Locate the cell with the specified text and output its [x, y] center coordinate. 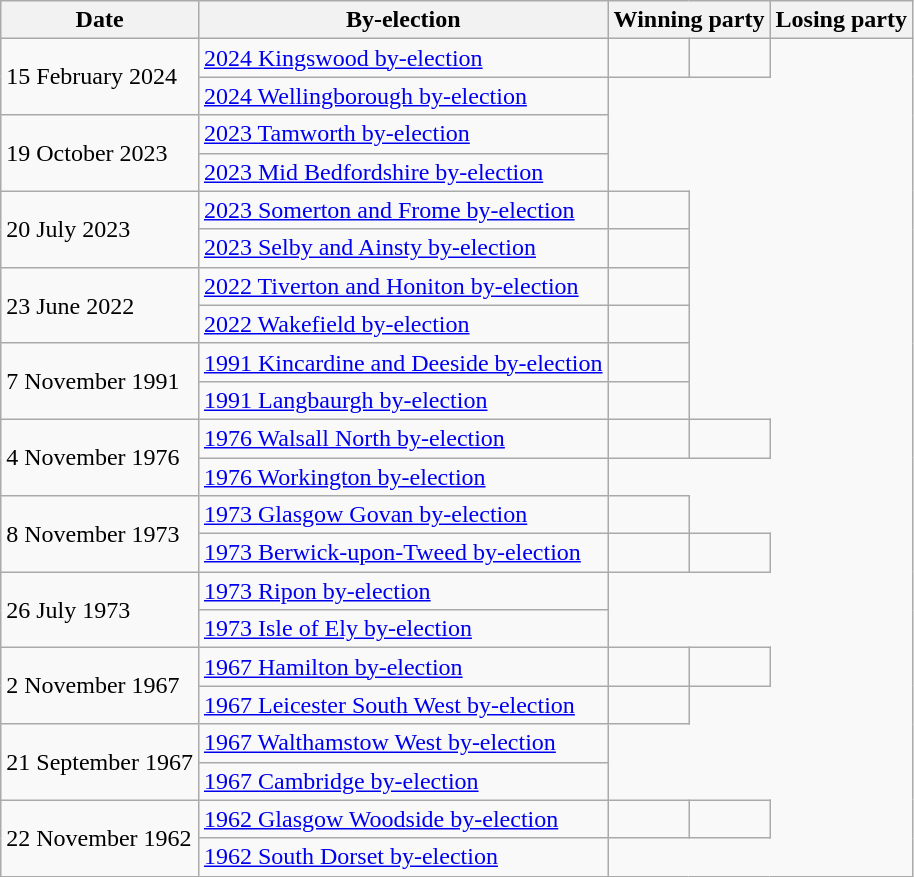
1973 Ripon by-election [403, 591]
By-election [403, 20]
7 November 1991 [100, 381]
1967 Cambridge by-election [403, 781]
1973 Glasgow Govan by-election [403, 515]
1967 Hamilton by-election [403, 667]
2 November 1967 [100, 686]
Winning party [689, 20]
4 November 1976 [100, 457]
1976 Walsall North by-election [403, 438]
1976 Workington by-election [403, 477]
23 June 2022 [100, 305]
26 July 1973 [100, 610]
Losing party [841, 20]
22 November 1962 [100, 838]
15 February 2024 [100, 77]
2022 Tiverton and Honiton by-election [403, 286]
1991 Langbaurgh by-election [403, 400]
2023 Selby and Ainsty by-election [403, 248]
1991 Kincardine and Deeside by-election [403, 362]
1967 Walthamstow West by-election [403, 743]
8 November 1973 [100, 534]
2022 Wakefield by-election [403, 324]
2024 Wellingborough by-election [403, 96]
21 September 1967 [100, 762]
2023 Somerton and Frome by-election [403, 210]
1973 Berwick-upon-Tweed by-election [403, 553]
1973 Isle of Ely by-election [403, 629]
2023 Mid Bedfordshire by-election [403, 172]
2024 Kingswood by-election [403, 58]
1962 Glasgow Woodside by-election [403, 819]
Date [100, 20]
1962 South Dorset by-election [403, 857]
2023 Tamworth by-election [403, 134]
1967 Leicester South West by-election [403, 705]
20 July 2023 [100, 229]
19 October 2023 [100, 153]
